Detect which cell encompasses the target text, then output its (x, y) center coordinate. 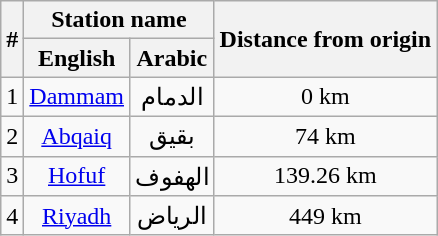
74 km (326, 136)
بقيق (172, 136)
Arabic (172, 58)
0 km (326, 97)
الرياض (172, 216)
Riyadh (77, 216)
Distance from origin (326, 39)
الهفوف (172, 176)
Station name (119, 20)
English (77, 58)
4 (12, 216)
139.26 km (326, 176)
449 km (326, 216)
# (12, 39)
Abqaiq (77, 136)
1 (12, 97)
2 (12, 136)
3 (12, 176)
الدمام (172, 97)
Hofuf (77, 176)
Dammam (77, 97)
